Identify which cell holds the provided text, then report its (x, y) central coordinate. 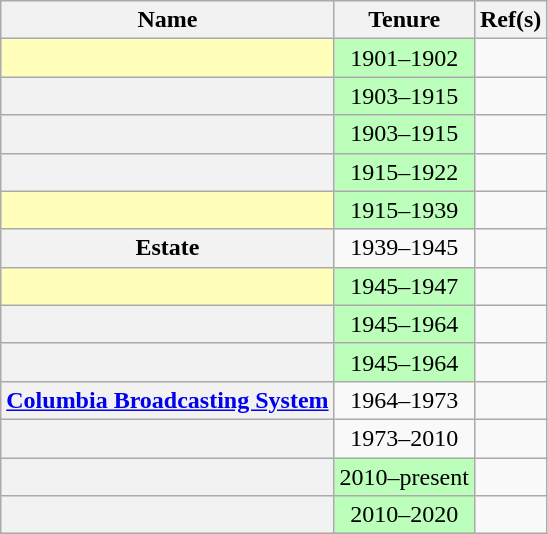
1901–1902 (404, 58)
1915–1922 (404, 172)
1939–1945 (404, 248)
1973–2010 (404, 438)
Tenure (404, 20)
1945–1947 (404, 286)
1964–1973 (404, 400)
Columbia Broadcasting System (168, 400)
2010–present (404, 477)
Name (168, 20)
2010–2020 (404, 515)
1915–1939 (404, 210)
Estate (168, 248)
Ref(s) (510, 20)
